For the text-containing cell, return its midpoint in [x, y] coordinate format. 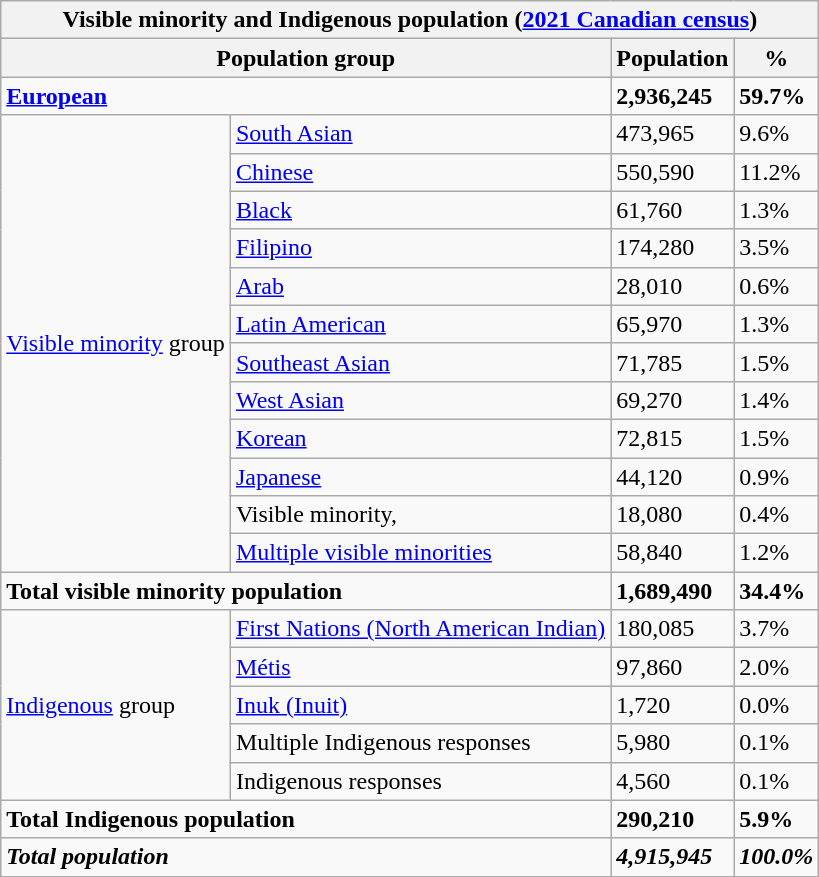
3.7% [776, 629]
174,280 [672, 248]
South Asian [420, 134]
290,210 [672, 819]
1.2% [776, 553]
Filipino [420, 248]
% [776, 58]
Korean [420, 438]
59.7% [776, 96]
Population group [306, 58]
Visible minority group [116, 344]
34.4% [776, 591]
61,760 [672, 210]
European [306, 96]
5.9% [776, 819]
69,270 [672, 400]
Arab [420, 286]
Latin American [420, 324]
1,689,490 [672, 591]
100.0% [776, 857]
65,970 [672, 324]
72,815 [672, 438]
Total population [306, 857]
First Nations (North American Indian) [420, 629]
97,860 [672, 667]
Multiple Indigenous responses [420, 743]
Visible minority, [420, 515]
5,980 [672, 743]
550,590 [672, 172]
Indigenous group [116, 705]
Population [672, 58]
Visible minority and Indigenous population (2021 Canadian census) [410, 20]
44,120 [672, 477]
0.6% [776, 286]
11.2% [776, 172]
4,915,945 [672, 857]
West Asian [420, 400]
Chinese [420, 172]
3.5% [776, 248]
473,965 [672, 134]
0.9% [776, 477]
180,085 [672, 629]
1.4% [776, 400]
Métis [420, 667]
58,840 [672, 553]
71,785 [672, 362]
Total visible minority population [306, 591]
Southeast Asian [420, 362]
28,010 [672, 286]
0.0% [776, 705]
4,560 [672, 781]
9.6% [776, 134]
18,080 [672, 515]
2.0% [776, 667]
Black [420, 210]
Japanese [420, 477]
Multiple visible minorities [420, 553]
Indigenous responses [420, 781]
1,720 [672, 705]
2,936,245 [672, 96]
Total Indigenous population [306, 819]
Inuk (Inuit) [420, 705]
0.4% [776, 515]
